Provide the (x, y) coordinate of the cell's center where the given text is located.  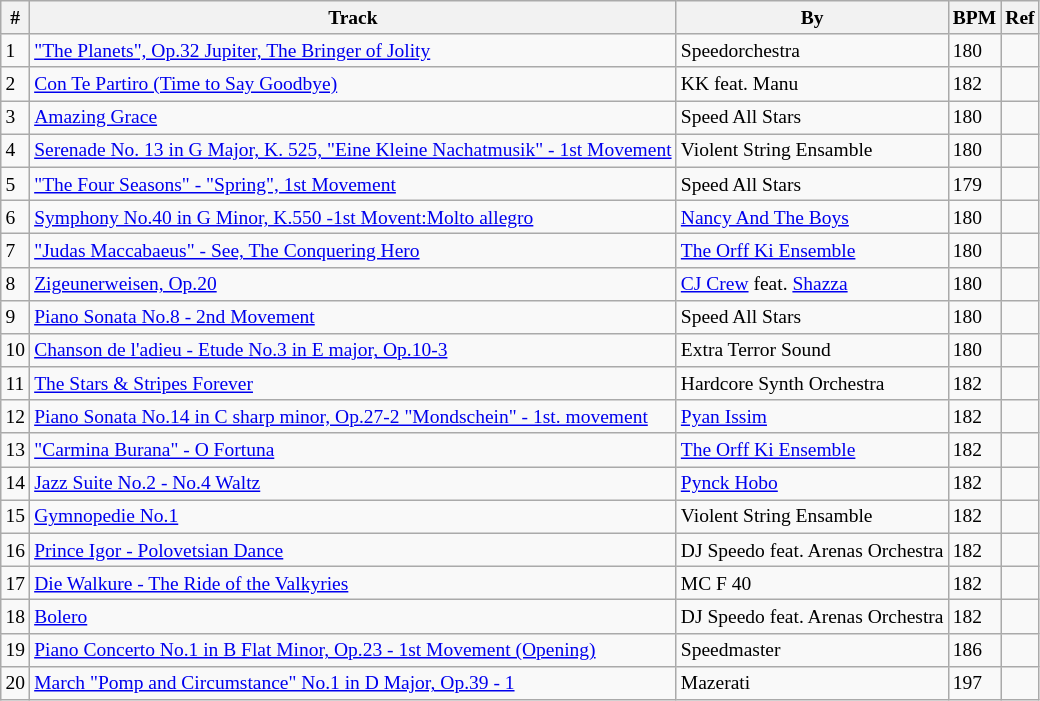
Ref (1020, 18)
March "Pomp and Circumstance" No.1 in D Major, Op.39 - 1 (354, 682)
# (16, 18)
"The Planets", Op.32 Jupiter, The Bringer of Jolity (354, 50)
7 (16, 250)
18 (16, 616)
Pyan Issim (812, 416)
Speedmaster (812, 650)
Con Te Partiro (Time to Say Goodbye) (354, 84)
3 (16, 118)
"Judas Maccabaeus" - See, The Conquering Hero (354, 250)
179 (974, 184)
Piano Sonata No.14 in C sharp minor, Op.27-2 "Mondschein" - 1st. movement (354, 416)
CJ Crew feat. Shazza (812, 284)
Jazz Suite No.2 - No.4 Waltz (354, 484)
Nancy And The Boys (812, 216)
8 (16, 284)
17 (16, 584)
Zigeunerweisen, Op.20 (354, 284)
20 (16, 682)
MC F 40 (812, 584)
16 (16, 550)
"The Four Seasons" - "Spring", 1st Movement (354, 184)
KK feat. Manu (812, 84)
Track (354, 18)
Mazerati (812, 682)
Piano Sonata No.8 - 2nd Movement (354, 316)
15 (16, 516)
Pynck Hobo (812, 484)
Bolero (354, 616)
4 (16, 150)
6 (16, 216)
5 (16, 184)
197 (974, 682)
Hardcore Synth Orchestra (812, 384)
Chanson de l'adieu - Etude No.3 in E major, Op.10-3 (354, 350)
Amazing Grace (354, 118)
The Stars & Stripes Forever (354, 384)
2 (16, 84)
Gymnopedie No.1 (354, 516)
11 (16, 384)
Die Walkure - The Ride of the Valkyries (354, 584)
Extra Terror Sound (812, 350)
Speedorchestra (812, 50)
Prince Igor - Polovetsian Dance (354, 550)
19 (16, 650)
"Carmina Burana" - O Fortuna (354, 450)
14 (16, 484)
12 (16, 416)
Serenade No. 13 in G Major, K. 525, "Eine Kleine Nachatmusik" - 1st Movement (354, 150)
13 (16, 450)
1 (16, 50)
Piano Concerto No.1 in B Flat Minor, Op.23 - 1st Movement (Opening) (354, 650)
9 (16, 316)
186 (974, 650)
BPM (974, 18)
Symphony No.40 in G Minor, K.550 -1st Movent:Molto allegro (354, 216)
By (812, 18)
10 (16, 350)
